From the cell containing the given text, extract its center point as [X, Y] coordinate. 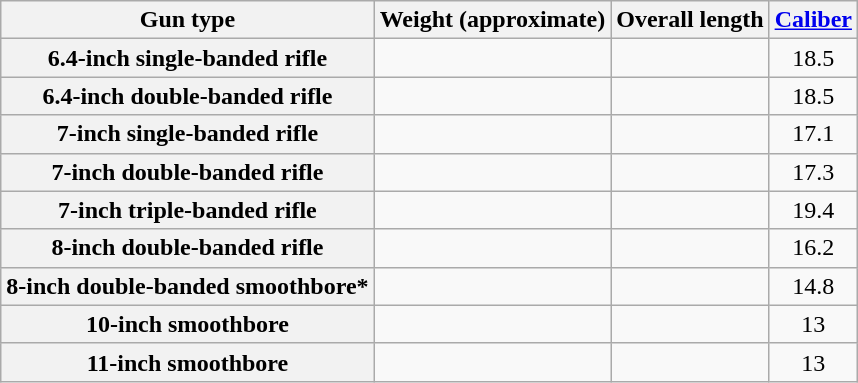
Gun type [188, 20]
Caliber [813, 20]
17.3 [813, 172]
Weight (approximate) [492, 20]
7-inch single-banded rifle [188, 134]
8-inch double-banded rifle [188, 248]
7-inch double-banded rifle [188, 172]
6.4-inch single-banded rifle [188, 58]
7-inch triple-banded rifle [188, 210]
11-inch smoothbore [188, 362]
6.4-inch double-banded rifle [188, 96]
17.1 [813, 134]
14.8 [813, 286]
16.2 [813, 248]
Overall length [690, 20]
10-inch smoothbore [188, 324]
19.4 [813, 210]
8-inch double-banded smoothbore* [188, 286]
